Extract the [x, y] coordinate from the center of the cell holding the provided text.  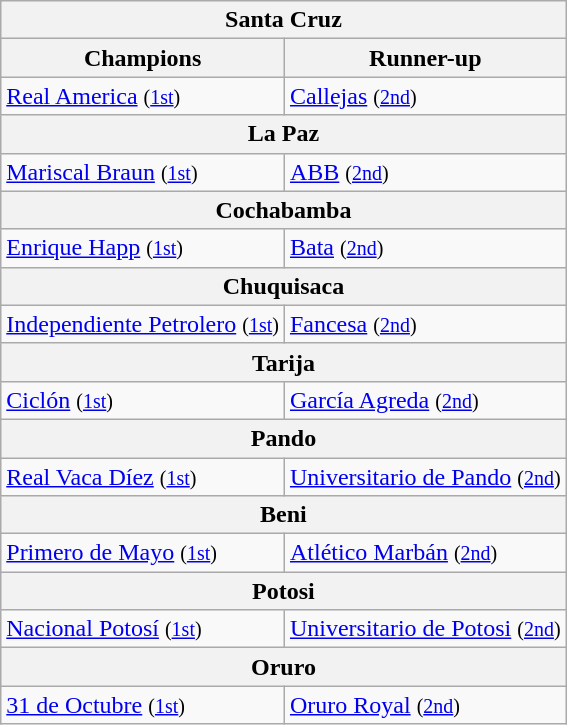
La Paz [284, 134]
Callejas (2nd) [425, 96]
Bata (2nd) [425, 248]
Real America (1st) [143, 96]
Mariscal Braun (1st) [143, 172]
Chuquisaca [284, 286]
31 de Octubre (1st) [143, 705]
Enrique Happ (1st) [143, 248]
Oruro [284, 667]
Pando [284, 438]
Runner-up [425, 58]
Beni [284, 515]
Ciclón (1st) [143, 400]
Universitario de Pando (2nd) [425, 477]
Santa Cruz [284, 20]
Cochabamba [284, 210]
García Agreda (2nd) [425, 400]
Independiente Petrolero (1st) [143, 324]
Universitario de Potosi (2nd) [425, 629]
ABB (2nd) [425, 172]
Real Vaca Díez (1st) [143, 477]
Atlético Marbán (2nd) [425, 553]
Nacional Potosí (1st) [143, 629]
Tarija [284, 362]
Potosi [284, 591]
Champions [143, 58]
Primero de Mayo (1st) [143, 553]
Oruro Royal (2nd) [425, 705]
Fancesa (2nd) [425, 324]
